Return the [x, y] coordinate for the center point of the cell that contains the specified text.  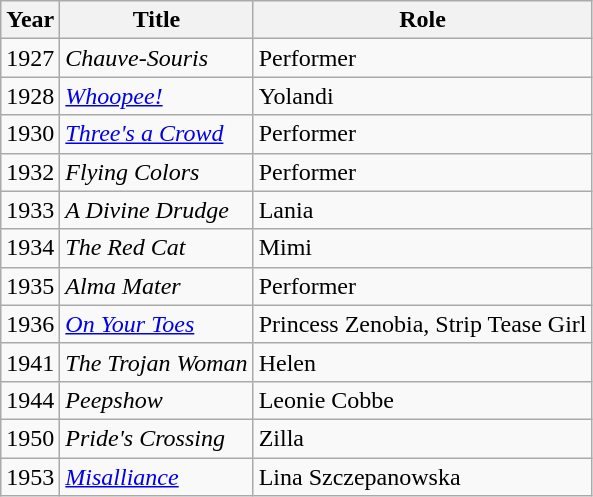
The Red Cat [156, 248]
Role [422, 20]
On Your Toes [156, 324]
Chauve-Souris [156, 58]
1928 [30, 96]
1953 [30, 477]
Helen [422, 362]
1935 [30, 286]
Lania [422, 210]
Yolandi [422, 96]
Princess Zenobia, Strip Tease Girl [422, 324]
Flying Colors [156, 172]
Three's a Crowd [156, 134]
1930 [30, 134]
1934 [30, 248]
1932 [30, 172]
Zilla [422, 438]
Title [156, 20]
1950 [30, 438]
1944 [30, 400]
Leonie Cobbe [422, 400]
Lina Szczepanowska [422, 477]
Mimi [422, 248]
1933 [30, 210]
Pride's Crossing [156, 438]
Alma Mater [156, 286]
The Trojan Woman [156, 362]
A Divine Drudge [156, 210]
Whoopee! [156, 96]
Misalliance [156, 477]
Peepshow [156, 400]
1927 [30, 58]
1936 [30, 324]
1941 [30, 362]
Year [30, 20]
